Pinpoint the cell where the given text exists, returning its [X, Y] midpoint coordinate. 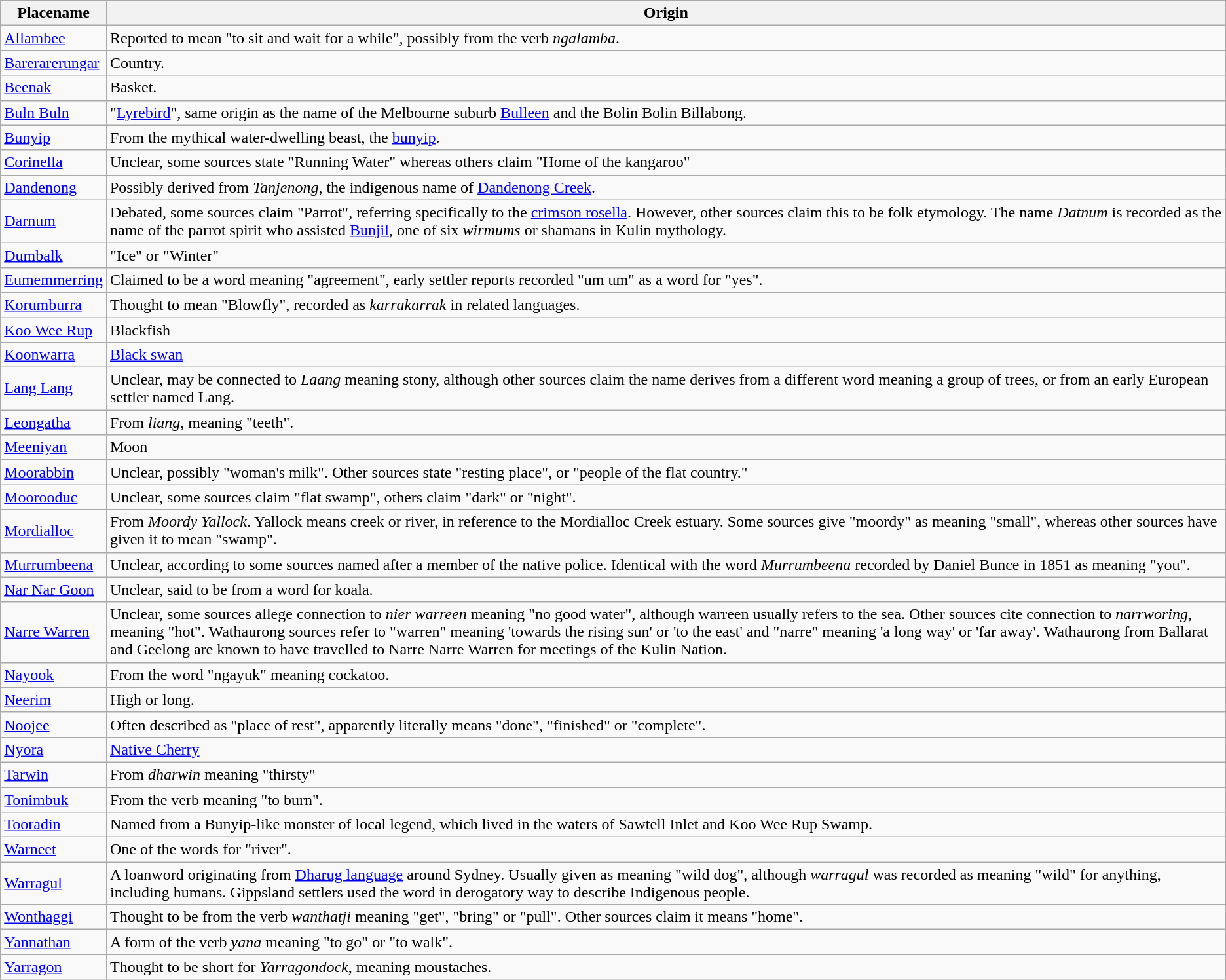
Black swan [665, 355]
From the word "ngayuk" meaning cockatoo. [665, 675]
From the verb meaning "to burn". [665, 800]
Moon [665, 447]
Koo Wee Rup [54, 330]
Eumemmerring [54, 280]
Dandenong [54, 187]
Reported to mean "to sit and wait for a while", possibly from the verb ngalamba. [665, 38]
Mordialloc [54, 531]
Bunyip [54, 138]
Thought to be short for Yarragondock, meaning moustaches. [665, 967]
Placename [54, 13]
Buln Buln [54, 113]
Unclear, some sources state "Running Water" whereas others claim "Home of the kangaroo" [665, 162]
Yannathan [54, 942]
Tooradin [54, 825]
Wonthaggi [54, 917]
Nar Nar Goon [54, 590]
Leongatha [54, 423]
Moorooduc [54, 497]
Unclear, some sources claim "flat swamp", others claim "dark" or "night". [665, 497]
Unclear, said to be from a word for koala. [665, 590]
Dumbalk [54, 255]
Neerim [54, 700]
Tonimbuk [54, 800]
Murrumbeena [54, 565]
Yarragon [54, 967]
Thought to mean "Blowfly", recorded as karrakarrak in related languages. [665, 305]
Barerarerungar [54, 63]
Lang Lang [54, 389]
Noojee [54, 725]
Koonwarra [54, 355]
High or long. [665, 700]
Basket. [665, 88]
Meeniyan [54, 447]
From liang, meaning "teeth". [665, 423]
Beenak [54, 88]
From dharwin meaning "thirsty" [665, 774]
Corinella [54, 162]
Often described as "place of rest", apparently literally means "done", "finished" or "complete". [665, 725]
Nayook [54, 675]
Unclear, possibly "woman's milk". Other sources state "resting place", or "people of the flat country." [665, 472]
Darnum [54, 221]
Blackfish [665, 330]
Tarwin [54, 774]
Warneet [54, 850]
Named from a Bunyip-like monster of local legend, which lived in the waters of Sawtell Inlet and Koo Wee Rup Swamp. [665, 825]
"Lyrebird", same origin as the name of the Melbourne suburb Bulleen and the Bolin Bolin Billabong. [665, 113]
From the mythical water-dwelling beast, the bunyip. [665, 138]
Narre Warren [54, 632]
A form of the verb yana meaning "to go" or "to walk". [665, 942]
Moorabbin [54, 472]
Korumburra [54, 305]
Warragul [54, 883]
"Ice" or "Winter" [665, 255]
Claimed to be a word meaning "agreement", early settler reports recorded "um um" as a word for "yes". [665, 280]
Origin [665, 13]
Allambee [54, 38]
Native Cherry [665, 749]
Country. [665, 63]
One of the words for "river". [665, 850]
Possibly derived from Tanjenong, the indigenous name of Dandenong Creek. [665, 187]
Thought to be from the verb wanthatji meaning "get", "bring" or "pull". Other sources claim it means "home". [665, 917]
Nyora [54, 749]
